Capture the cell that displays the provided text and extract its [x, y] central coordinate. 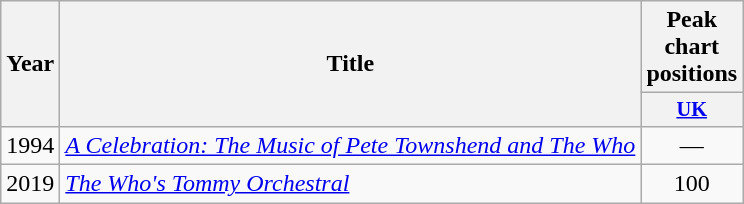
100 [692, 184]
Year [30, 64]
— [692, 145]
Peak chart positions [692, 47]
1994 [30, 145]
The Who's Tommy Orchestral [350, 184]
2019 [30, 184]
A Celebration: The Music of Pete Townshend and The Who [350, 145]
UK [692, 110]
Title [350, 64]
